Find where the given text appears and provide that cell's center as (x, y) coordinate. 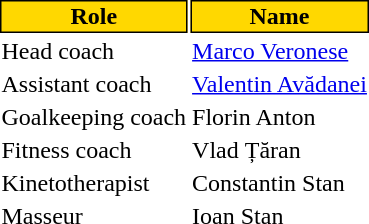
Marco Veronese (280, 51)
Assistant coach (94, 84)
Constantin Stan (280, 183)
Valentin Avădanei (280, 84)
Goalkeeping coach (94, 117)
Florin Anton (280, 117)
Head coach (94, 51)
Kinetotherapist (94, 183)
Name (280, 16)
Vlad Țăran (280, 150)
Fitness coach (94, 150)
Role (94, 16)
